Extract the (X, Y) coordinate from the center of the cell holding the provided text.  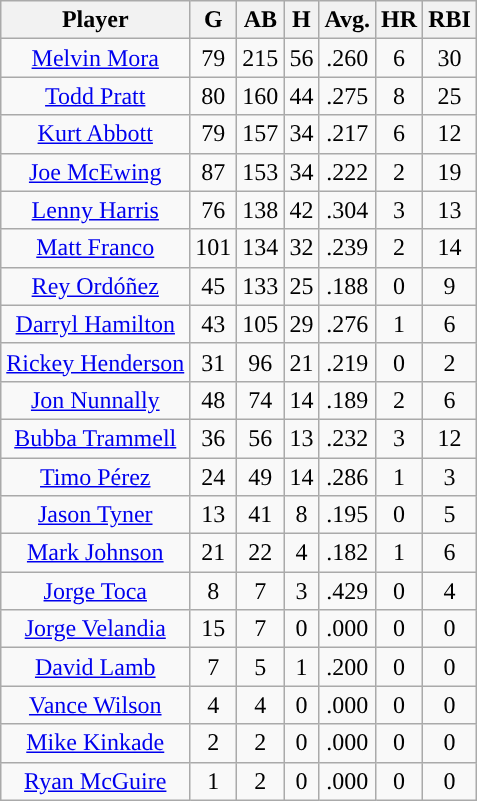
43 (214, 324)
.188 (348, 286)
32 (302, 248)
HR (400, 20)
76 (214, 210)
160 (260, 96)
.232 (348, 438)
.304 (348, 210)
.275 (348, 96)
74 (260, 400)
.222 (348, 172)
45 (214, 286)
G (214, 20)
87 (214, 172)
31 (214, 362)
41 (260, 515)
.200 (348, 667)
44 (302, 96)
215 (260, 58)
157 (260, 134)
Jorge Toca (96, 591)
.429 (348, 591)
RBI (450, 20)
Rey Ordóñez (96, 286)
42 (302, 210)
H (302, 20)
Ryan McGuire (96, 781)
.195 (348, 515)
133 (260, 286)
Lenny Harris (96, 210)
.189 (348, 400)
Player (96, 20)
80 (214, 96)
19 (450, 172)
49 (260, 477)
.260 (348, 58)
9 (450, 286)
.217 (348, 134)
.239 (348, 248)
Jason Tyner (96, 515)
Mike Kinkade (96, 743)
105 (260, 324)
24 (214, 477)
Avg. (348, 20)
138 (260, 210)
29 (302, 324)
Jon Nunnally (96, 400)
Timo Pérez (96, 477)
22 (260, 553)
Joe McEwing (96, 172)
Jorge Velandia (96, 629)
.276 (348, 324)
36 (214, 438)
96 (260, 362)
Matt Franco (96, 248)
Rickey Henderson (96, 362)
101 (214, 248)
Kurt Abbott (96, 134)
15 (214, 629)
Vance Wilson (96, 705)
Melvin Mora (96, 58)
Darryl Hamilton (96, 324)
134 (260, 248)
Todd Pratt (96, 96)
48 (214, 400)
.182 (348, 553)
.219 (348, 362)
153 (260, 172)
Bubba Trammell (96, 438)
Mark Johnson (96, 553)
30 (450, 58)
.286 (348, 477)
AB (260, 20)
David Lamb (96, 667)
